Scan for the cell matching the given text and deliver its [X, Y] coordinate at center. 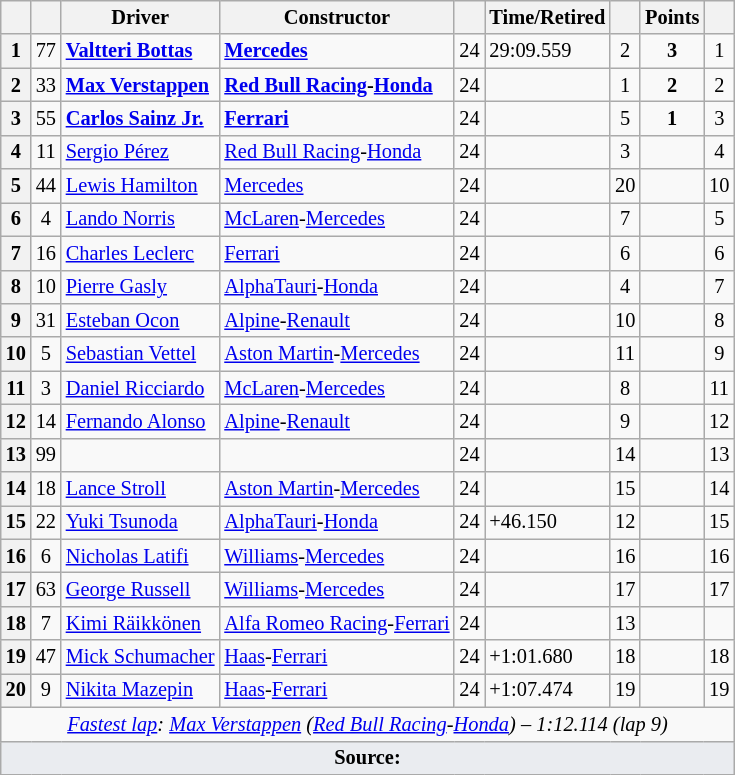
77 [46, 51]
Pierre Gasly [140, 287]
Driver [140, 17]
Lando Norris [140, 219]
63 [46, 589]
Time/Retired [548, 17]
Sergio Pérez [140, 152]
47 [46, 657]
Kimi Räikkönen [140, 623]
Points [672, 17]
Carlos Sainz Jr. [140, 118]
Nicholas Latifi [140, 556]
Fernando Alonso [140, 421]
44 [46, 186]
Sebastian Vettel [140, 354]
Valtteri Bottas [140, 51]
Charles Leclerc [140, 253]
George Russell [140, 589]
+1:01.680 [548, 657]
99 [46, 455]
Daniel Ricciardo [140, 388]
33 [46, 85]
29:09.559 [548, 51]
Lance Stroll [140, 489]
Mick Schumacher [140, 657]
+46.150 [548, 522]
Fastest lap: Max Verstappen (Red Bull Racing-Honda) – 1:12.114 (lap 9) [368, 724]
Lewis Hamilton [140, 186]
Esteban Ocon [140, 320]
Yuki Tsunoda [140, 522]
+1:07.474 [548, 690]
Alfa Romeo Racing-Ferrari [336, 623]
55 [46, 118]
Max Verstappen [140, 85]
Constructor [336, 17]
Source: [368, 758]
31 [46, 320]
22 [46, 522]
Nikita Mazepin [140, 690]
